Capture the cell that displays the provided text and extract its (X, Y) central coordinate. 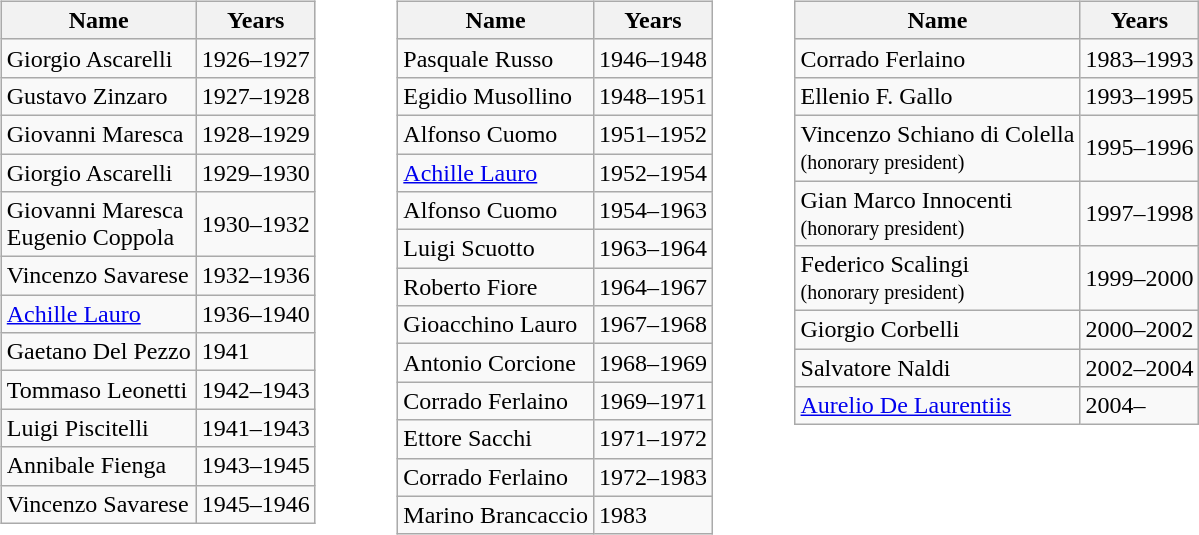
1926–1927 (256, 58)
Giovanni MarescaEugenio Coppola (98, 224)
Luigi Piscitelli (98, 428)
Gustavo Zinzaro (98, 96)
1942–1943 (256, 390)
Roberto Fiore (496, 287)
Gioacchino Lauro (496, 325)
1983–1993 (1140, 58)
1948–1951 (652, 96)
1952–1954 (652, 173)
1969–1971 (652, 401)
Tommaso Leonetti (98, 390)
1954–1963 (652, 211)
1928–1929 (256, 134)
1972–1983 (652, 477)
1927–1928 (256, 96)
Luigi Scuotto (496, 249)
Marino Brancaccio (496, 515)
Federico Scalingi(honorary president) (938, 278)
2000–2002 (1140, 330)
1997–1998 (1140, 212)
Ellenio F. Gallo (938, 96)
1936–1940 (256, 314)
Aurelio De Laurentiis (938, 406)
1941–1943 (256, 428)
Gaetano Del Pezzo (98, 352)
2002–2004 (1140, 368)
1945–1946 (256, 504)
Vincenzo Schiano di Colella(honorary president) (938, 148)
2004– (1140, 406)
1993–1995 (1140, 96)
1951–1952 (652, 134)
Annibale Fienga (98, 466)
Salvatore Naldi (938, 368)
Gian Marco Innocenti(honorary president) (938, 212)
1929–1930 (256, 173)
Antonio Corcione (496, 363)
1963–1964 (652, 249)
1930–1932 (256, 224)
1995–1996 (1140, 148)
1971–1972 (652, 439)
Giorgio Corbelli (938, 330)
1999–2000 (1140, 278)
1968–1969 (652, 363)
1967–1968 (652, 325)
1964–1967 (652, 287)
1943–1945 (256, 466)
Pasquale Russo (496, 58)
1932–1936 (256, 276)
1941 (256, 352)
Egidio Musollino (496, 96)
Ettore Sacchi (496, 439)
Giovanni Maresca (98, 134)
1983 (652, 515)
1946–1948 (652, 58)
